Find where the given text appears and provide that cell's center as (x, y) coordinate. 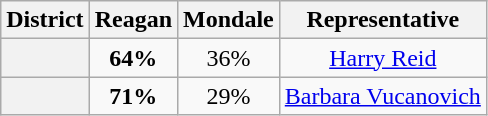
Barbara Vucanovich (382, 96)
Reagan (133, 20)
Mondale (229, 20)
36% (229, 58)
71% (133, 96)
District (45, 20)
Harry Reid (382, 58)
64% (133, 58)
Representative (382, 20)
29% (229, 96)
